For the text-containing cell, return its midpoint in [X, Y] coordinate format. 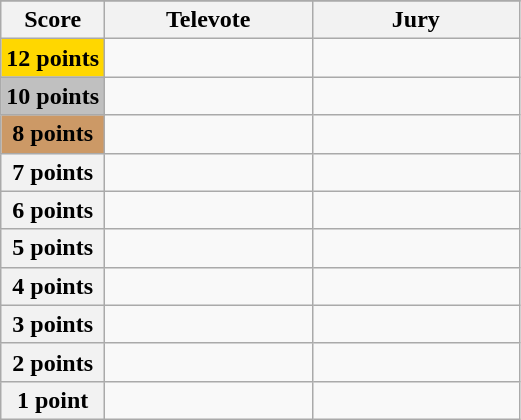
3 points [53, 324]
Jury [416, 20]
12 points [53, 58]
6 points [53, 210]
8 points [53, 134]
2 points [53, 362]
10 points [53, 96]
Score [53, 20]
4 points [53, 286]
Televote [209, 20]
5 points [53, 248]
7 points [53, 172]
1 point [53, 400]
